Pinpoint the cell where the given text exists, returning its (x, y) midpoint coordinate. 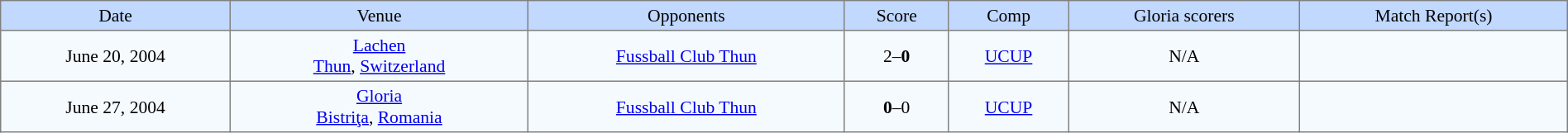
Gloria scorers (1184, 16)
2–0 (896, 56)
Comp (1008, 16)
Venue (379, 16)
GloriaBistriţa, Romania (379, 107)
Match Report(s) (1434, 16)
Opponents (686, 16)
LachenThun, Switzerland (379, 56)
0–0 (896, 107)
June 27, 2004 (116, 107)
Score (896, 16)
Date (116, 16)
June 20, 2004 (116, 56)
